Output the [x, y] coordinate of the center of the cell containing the given text.  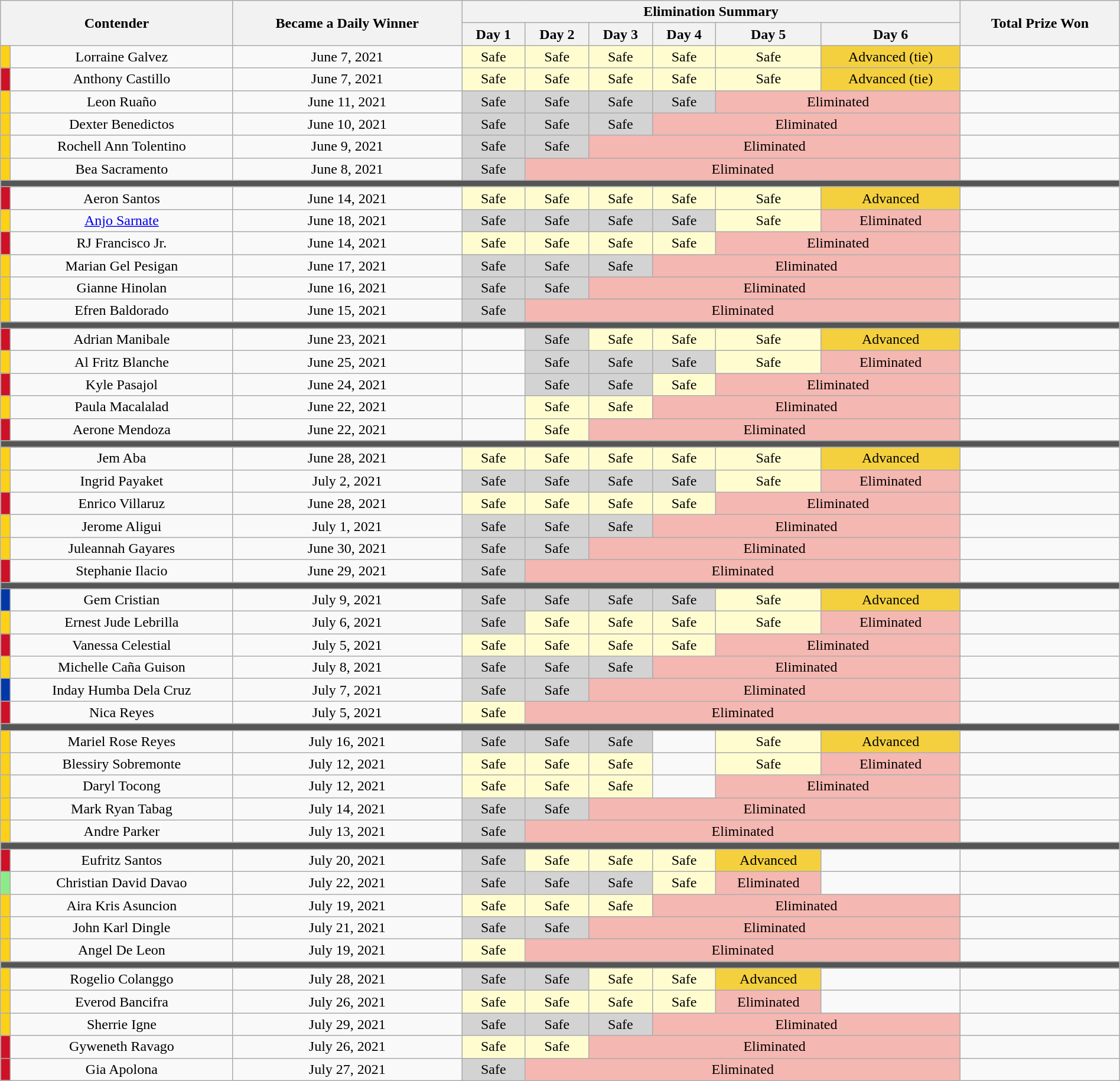
Dexter Benedictos [122, 124]
Day 5 [769, 34]
June 10, 2021 [347, 124]
John Karl Dingle [122, 928]
Inday Humba Dela Cruz [122, 690]
Lorraine Galvez [122, 57]
Elimination Summary [711, 12]
Ernest Jude Lebrilla [122, 623]
Adrian Manibale [122, 340]
June 24, 2021 [347, 385]
June 9, 2021 [347, 146]
June 29, 2021 [347, 571]
Gem Cristian [122, 600]
Day 2 [557, 34]
Angel De Leon [122, 950]
July 14, 2021 [347, 809]
July 7, 2021 [347, 690]
Marian Gel Pesigan [122, 265]
Day 1 [494, 34]
July 9, 2021 [347, 600]
Michelle Caña Guison [122, 668]
July 2, 2021 [347, 481]
Christian David Davao [122, 883]
Jem Aba [122, 458]
Nica Reyes [122, 712]
Aerone Mendoza [122, 429]
Contender [117, 23]
June 23, 2021 [347, 340]
Leon Ruaño [122, 102]
June 30, 2021 [347, 548]
Stephanie Ilacio [122, 571]
Sherrie Igne [122, 1024]
RJ Francisco Jr. [122, 243]
Daryl Tocong [122, 786]
Blessiry Sobremonte [122, 764]
Day 4 [684, 34]
July 1, 2021 [347, 526]
Gianne Hinolan [122, 288]
Eufritz Santos [122, 860]
June 15, 2021 [347, 311]
July 22, 2021 [347, 883]
June 16, 2021 [347, 288]
June 18, 2021 [347, 220]
Anjo Sarnate [122, 220]
Jerome Aligui [122, 526]
June 8, 2021 [347, 169]
Rochell Ann Tolentino [122, 146]
July 28, 2021 [347, 979]
July 13, 2021 [347, 831]
Vanessa Celestial [122, 645]
Mark Ryan Tabag [122, 809]
Day 6 [891, 34]
Aira Kris Asuncion [122, 906]
Rogelio Colanggo [122, 979]
Paula Macalalad [122, 407]
July 21, 2021 [347, 928]
Andre Parker [122, 831]
Gyweneth Ravago [122, 1047]
Total Prize Won [1040, 23]
Kyle Pasajol [122, 385]
Bea Sacramento [122, 169]
Al Fritz Blanche [122, 362]
Everod Bancifra [122, 1002]
Juleannah Gayares [122, 548]
June 17, 2021 [347, 265]
Gia Apolona [122, 1069]
Became a Daily Winner [347, 23]
Anthony Castillo [122, 79]
July 29, 2021 [347, 1024]
July 6, 2021 [347, 623]
Enrico Villaruz [122, 503]
June 25, 2021 [347, 362]
July 8, 2021 [347, 668]
July 27, 2021 [347, 1069]
June 11, 2021 [347, 102]
July 20, 2021 [347, 860]
Efren Baldorado [122, 311]
July 16, 2021 [347, 741]
Day 3 [621, 34]
Aeron Santos [122, 198]
Ingrid Payaket [122, 481]
Mariel Rose Reyes [122, 741]
